Determine the (X, Y) coordinate at the center of the cell enclosing the given text.  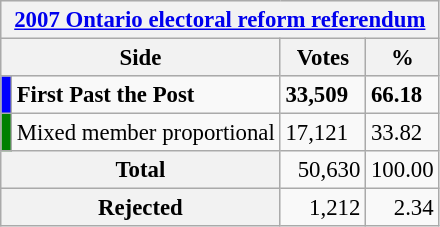
Mixed member proportional (146, 133)
100.00 (402, 170)
33,509 (323, 95)
Side (140, 58)
66.18 (402, 95)
% (402, 58)
First Past the Post (146, 95)
1,212 (323, 208)
50,630 (323, 170)
33.82 (402, 133)
Rejected (140, 208)
17,121 (323, 133)
2.34 (402, 208)
Total (140, 170)
Votes (323, 58)
2007 Ontario electoral reform referendum (220, 20)
